Locate the cell with the specified text and output its (X, Y) center coordinate. 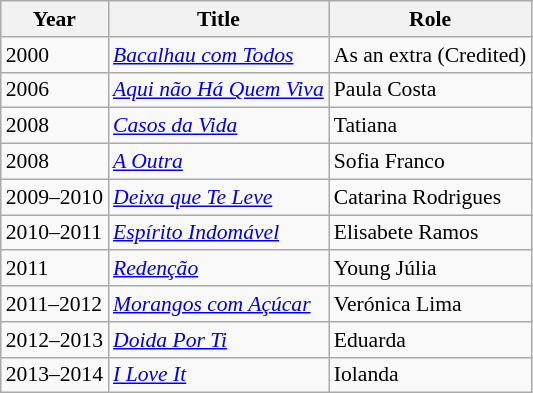
Title (218, 19)
Casos da Vida (218, 126)
Iolanda (430, 375)
2009–2010 (54, 197)
Verónica Lima (430, 304)
2006 (54, 90)
2011–2012 (54, 304)
Eduarda (430, 340)
Role (430, 19)
2000 (54, 55)
Bacalhau com Todos (218, 55)
I Love It (218, 375)
Year (54, 19)
Doida Por Ti (218, 340)
Redenção (218, 269)
Elisabete Ramos (430, 233)
Deixa que Te Leve (218, 197)
Morangos com Açúcar (218, 304)
Sofia Franco (430, 162)
As an extra (Credited) (430, 55)
Young Júlia (430, 269)
Tatiana (430, 126)
A Outra (218, 162)
2013–2014 (54, 375)
Aqui não Há Quem Viva (218, 90)
Paula Costa (430, 90)
Catarina Rodrigues (430, 197)
2010–2011 (54, 233)
2011 (54, 269)
2012–2013 (54, 340)
Espírito Indomável (218, 233)
